Search for the cell housing the specified text and yield its [x, y] center coordinate. 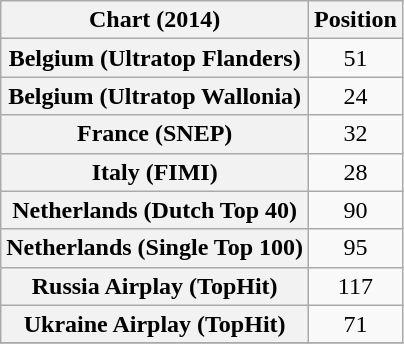
117 [356, 286]
90 [356, 210]
Belgium (Ultratop Flanders) [155, 58]
28 [356, 172]
Ukraine Airplay (TopHit) [155, 324]
95 [356, 248]
Italy (FIMI) [155, 172]
71 [356, 324]
Position [356, 20]
51 [356, 58]
32 [356, 134]
France (SNEP) [155, 134]
Russia Airplay (TopHit) [155, 286]
24 [356, 96]
Chart (2014) [155, 20]
Belgium (Ultratop Wallonia) [155, 96]
Netherlands (Single Top 100) [155, 248]
Netherlands (Dutch Top 40) [155, 210]
